From the cell containing the given text, extract its center point as [x, y] coordinate. 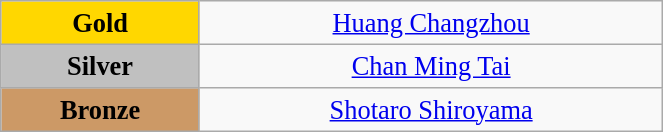
Chan Ming Tai [430, 66]
Silver [100, 66]
Bronze [100, 109]
Shotaro Shiroyama [430, 109]
Huang Changzhou [430, 22]
Gold [100, 22]
